Determine the [X, Y] coordinate at the center of the cell enclosing the given text.  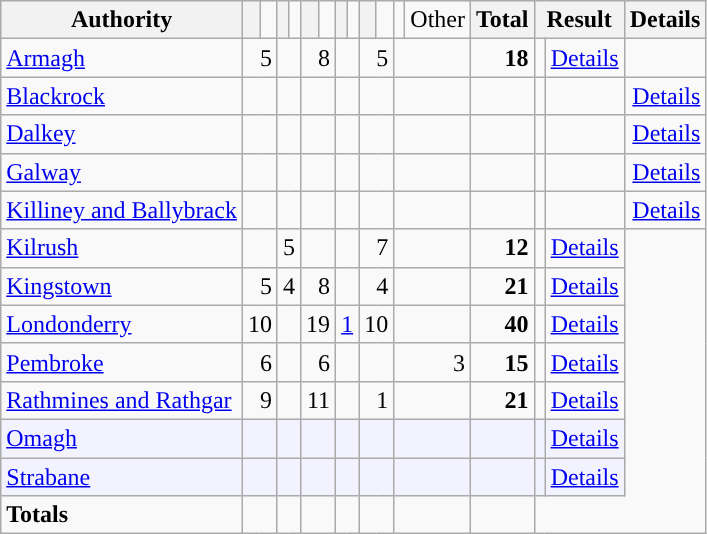
Galway [122, 172]
Omagh [122, 438]
3 [432, 362]
Armagh [122, 58]
15 [503, 362]
18 [503, 58]
Other [438, 20]
19 [318, 324]
Total [503, 20]
12 [503, 248]
11 [318, 400]
7 [376, 248]
Londonderry [122, 324]
Strabane [122, 477]
Rathmines and Rathgar [122, 400]
9 [260, 400]
Result [579, 20]
Killiney and Ballybrack [122, 210]
40 [503, 324]
Pembroke [122, 362]
Authority [122, 20]
Totals [122, 515]
Kingstown [122, 286]
Dalkey [122, 134]
Blackrock [122, 96]
Kilrush [122, 248]
